From the cell containing the given text, extract its center point as [x, y] coordinate. 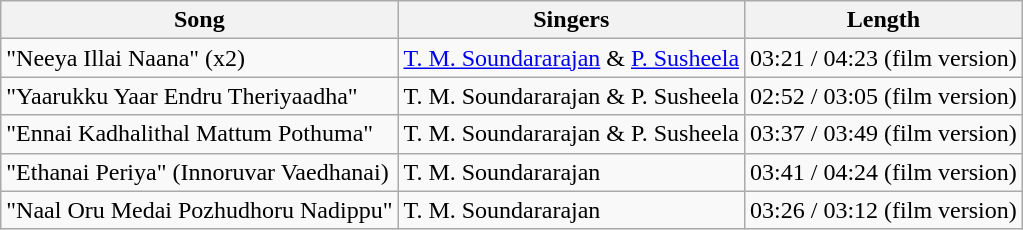
Singers [572, 20]
"Ennai Kadhalithal Mattum Pothuma" [200, 134]
"Naal Oru Medai Pozhudhoru Nadippu" [200, 210]
03:41 / 04:24 (film version) [884, 172]
03:21 / 04:23 (film version) [884, 58]
"Ethanai Periya" (Innoruvar Vaedhanai) [200, 172]
Song [200, 20]
Length [884, 20]
03:26 / 03:12 (film version) [884, 210]
"Yaarukku Yaar Endru Theriyaadha" [200, 96]
03:37 / 03:49 (film version) [884, 134]
02:52 / 03:05 (film version) [884, 96]
"Neeya Illai Naana" (x2) [200, 58]
